Pinpoint the cell where the given text exists, returning its [X, Y] midpoint coordinate. 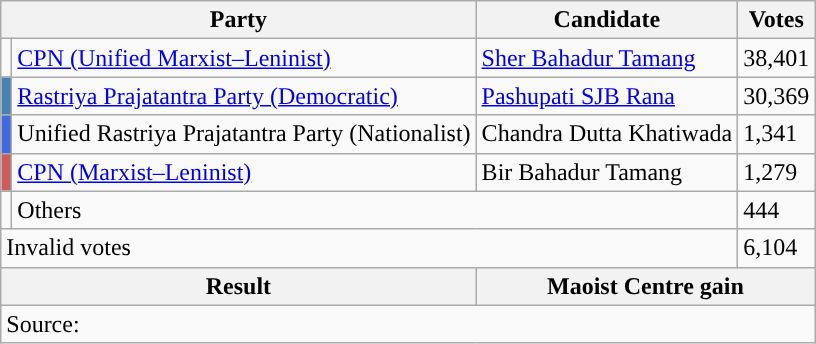
Maoist Centre gain [646, 286]
1,341 [776, 134]
6,104 [776, 248]
Candidate [607, 20]
Result [238, 286]
Rastriya Prajatantra Party (Democratic) [244, 96]
Sher Bahadur Tamang [607, 58]
Pashupati SJB Rana [607, 96]
CPN (Unified Marxist–Leninist) [244, 58]
444 [776, 210]
Others [375, 210]
CPN (Marxist–Leninist) [244, 172]
30,369 [776, 96]
Unified Rastriya Prajatantra Party (Nationalist) [244, 134]
38,401 [776, 58]
Source: [408, 324]
Chandra Dutta Khatiwada [607, 134]
Votes [776, 20]
Bir Bahadur Tamang [607, 172]
1,279 [776, 172]
Invalid votes [370, 248]
Party [238, 20]
